Find where the given text appears and provide that cell's center as (x, y) coordinate. 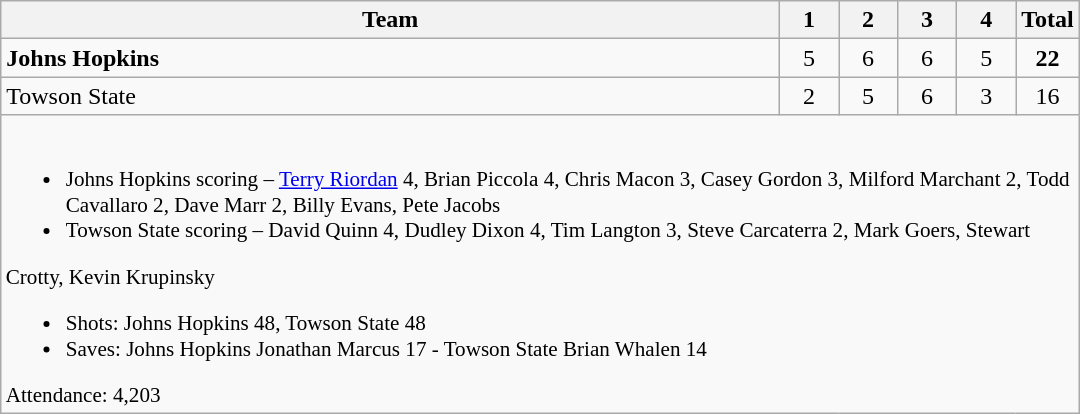
Total (1048, 20)
4 (986, 20)
1 (808, 20)
Towson State (390, 96)
22 (1048, 58)
16 (1048, 96)
Team (390, 20)
Johns Hopkins (390, 58)
